Determine the (X, Y) coordinate at the center of the cell enclosing the given text.  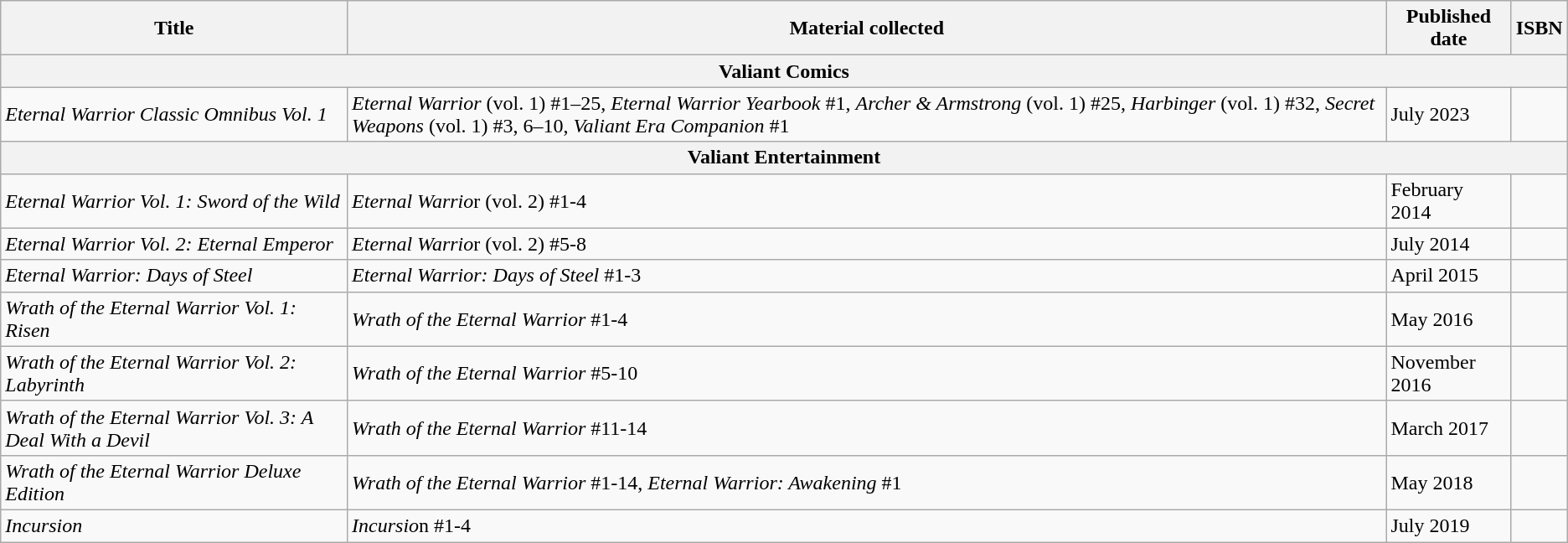
May 2018 (1449, 483)
February 2014 (1449, 201)
Material collected (867, 28)
Eternal Warrior: Days of Steel #1-3 (867, 276)
Wrath of the Eternal Warrior #1-4 (867, 318)
Title (174, 28)
Wrath of the Eternal Warrior Deluxe Edition (174, 483)
Eternal Warrior (vol. 2) #1-4 (867, 201)
Eternal Warrior Vol. 1: Sword of the Wild (174, 201)
Wrath of the Eternal Warrior #1-14, Eternal Warrior: Awakening #1 (867, 483)
November 2016 (1449, 374)
Eternal Warrior: Days of Steel (174, 276)
Incursion #1-4 (867, 525)
Valiant Entertainment (784, 158)
July 2019 (1449, 525)
ISBN (1540, 28)
July 2014 (1449, 244)
Eternal Warrior (vol. 2) #5-8 (867, 244)
May 2016 (1449, 318)
Wrath of the Eternal Warrior Vol. 1: Risen (174, 318)
Wrath of the Eternal Warrior Vol. 3: A Deal With a Devil (174, 427)
Eternal Warrior Classic Omnibus Vol. 1 (174, 114)
Wrath of the Eternal Warrior #5-10 (867, 374)
Published date (1449, 28)
Valiant Comics (784, 71)
July 2023 (1449, 114)
March 2017 (1449, 427)
Eternal Warrior Vol. 2: Eternal Emperor (174, 244)
Wrath of the Eternal Warrior #11-14 (867, 427)
April 2015 (1449, 276)
Incursion (174, 525)
Wrath of the Eternal Warrior Vol. 2: Labyrinth (174, 374)
